Capture the cell that displays the provided text and extract its (X, Y) central coordinate. 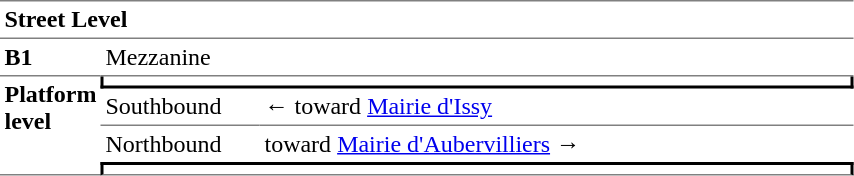
Mezzanine (478, 58)
Southbound (180, 107)
Street Level (427, 20)
B1 (50, 58)
Northbound (180, 144)
Platform level (50, 126)
← toward Mairie d'Issy (557, 107)
toward Mairie d'Aubervilliers → (557, 144)
